For the text-containing cell, return its midpoint in [X, Y] coordinate format. 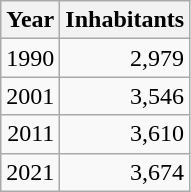
3,610 [125, 134]
2011 [30, 134]
2021 [30, 172]
3,546 [125, 96]
2001 [30, 96]
2,979 [125, 58]
1990 [30, 58]
Year [30, 20]
3,674 [125, 172]
Inhabitants [125, 20]
